Return (X, Y) of the center of cell containing provided text 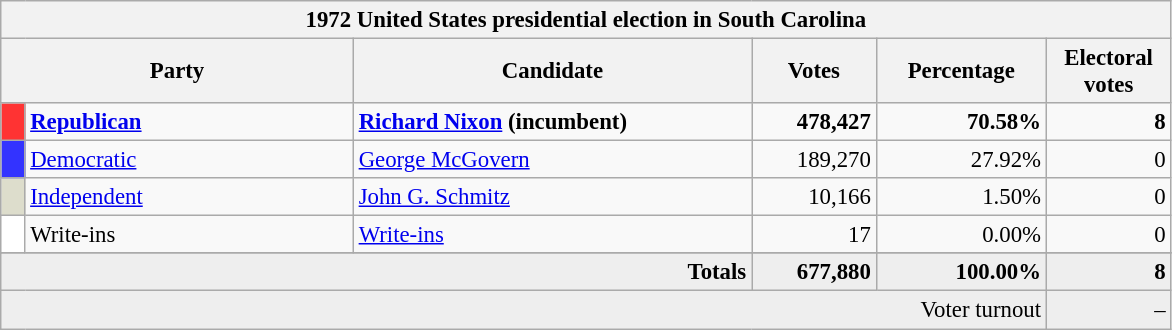
70.58% (961, 122)
Voter turnout (524, 310)
Independent (189, 197)
Totals (376, 273)
1972 United States presidential election in South Carolina (586, 20)
Republican (189, 122)
Electoral votes (1108, 72)
Democratic (189, 160)
John G. Schmitz (552, 197)
George McGovern (552, 160)
10,166 (814, 197)
Richard Nixon (incumbent) (552, 122)
– (1108, 310)
677,880 (814, 273)
100.00% (961, 273)
Percentage (961, 72)
Candidate (552, 72)
1.50% (961, 197)
189,270 (814, 160)
17 (814, 235)
0.00% (961, 235)
Party (178, 72)
Votes (814, 72)
27.92% (961, 160)
478,427 (814, 122)
